Return the [x, y] coordinate for the center point of the cell that contains the specified text.  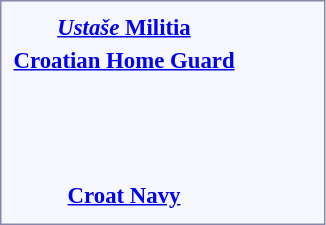
Ustaše Militia [124, 27]
Croat Navy [124, 195]
Croatian Home Guard [124, 60]
